Search for the cell housing the specified text and yield its [X, Y] center coordinate. 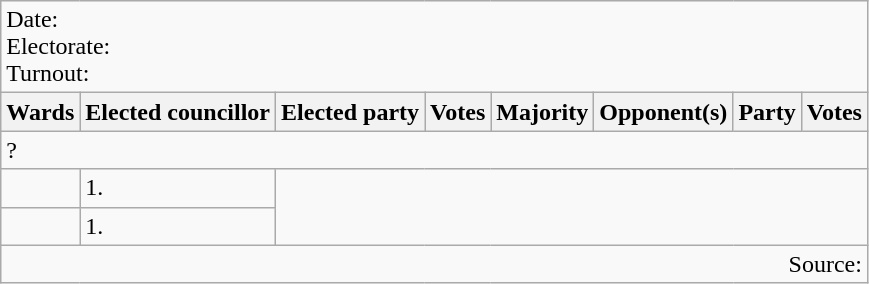
Elected party [350, 112]
Source: [434, 264]
Elected councillor [178, 112]
? [434, 150]
Opponent(s) [664, 112]
Majority [542, 112]
Party [767, 112]
Date: Electorate: Turnout: [434, 47]
Wards [40, 112]
